Find where the given text appears and provide that cell's center as [X, Y] coordinate. 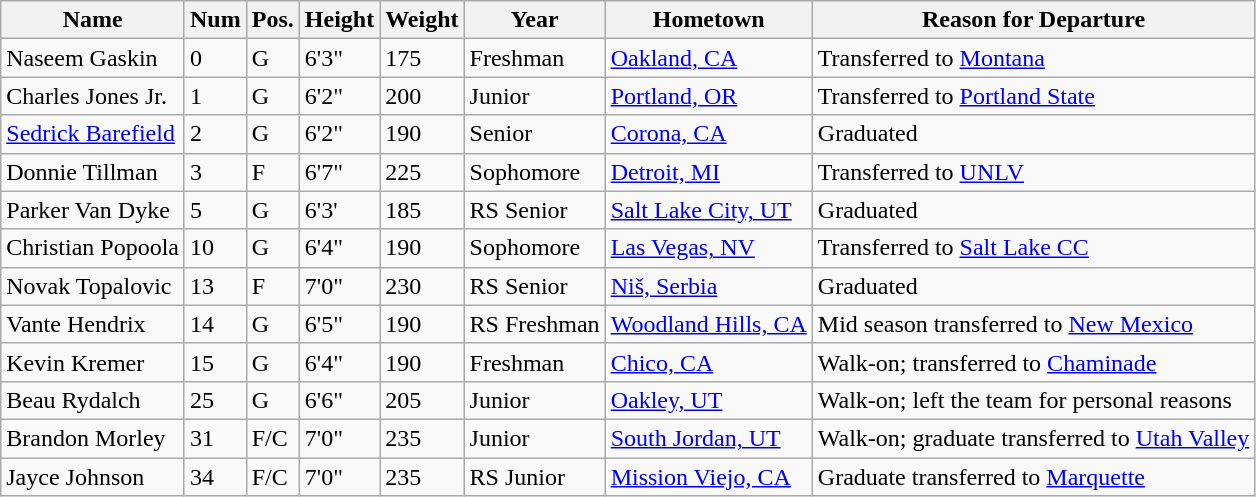
Oakland, CA [708, 58]
Charles Jones Jr. [93, 96]
25 [215, 400]
Transferred to UNLV [1034, 172]
Pos. [272, 20]
Walk-on; transferred to Chaminade [1034, 362]
Graduate transferred to Marquette [1034, 477]
Portland, OR [708, 96]
14 [215, 324]
Novak Topalovic [93, 286]
Walk-on; graduate transferred to Utah Valley [1034, 438]
200 [422, 96]
Brandon Morley [93, 438]
Mid season transferred to New Mexico [1034, 324]
185 [422, 210]
15 [215, 362]
Name [93, 20]
Christian Popoola [93, 248]
Donnie Tillman [93, 172]
Walk-on; left the team for personal reasons [1034, 400]
6'3" [339, 58]
Corona, CA [708, 134]
1 [215, 96]
Transferred to Salt Lake CC [1034, 248]
6'6" [339, 400]
Hometown [708, 20]
3 [215, 172]
Senior [534, 134]
5 [215, 210]
2 [215, 134]
Weight [422, 20]
13 [215, 286]
Parker Van Dyke [93, 210]
Transferred to Portland State [1034, 96]
34 [215, 477]
Vante Hendrix [93, 324]
Mission Viejo, CA [708, 477]
Transferred to Montana [1034, 58]
31 [215, 438]
RS Freshman [534, 324]
Sedrick Barefield [93, 134]
Height [339, 20]
6'3' [339, 210]
6'7" [339, 172]
RS Junior [534, 477]
6'5" [339, 324]
205 [422, 400]
Year [534, 20]
Naseem Gaskin [93, 58]
10 [215, 248]
Salt Lake City, UT [708, 210]
0 [215, 58]
230 [422, 286]
Woodland Hills, CA [708, 324]
Kevin Kremer [93, 362]
Reason for Departure [1034, 20]
Detroit, MI [708, 172]
Jayce Johnson [93, 477]
Oakley, UT [708, 400]
Beau Rydalch [93, 400]
Las Vegas, NV [708, 248]
175 [422, 58]
Chico, CA [708, 362]
Niš, Serbia [708, 286]
South Jordan, UT [708, 438]
Num [215, 20]
225 [422, 172]
